Capture the cell that displays the provided text and extract its (x, y) central coordinate. 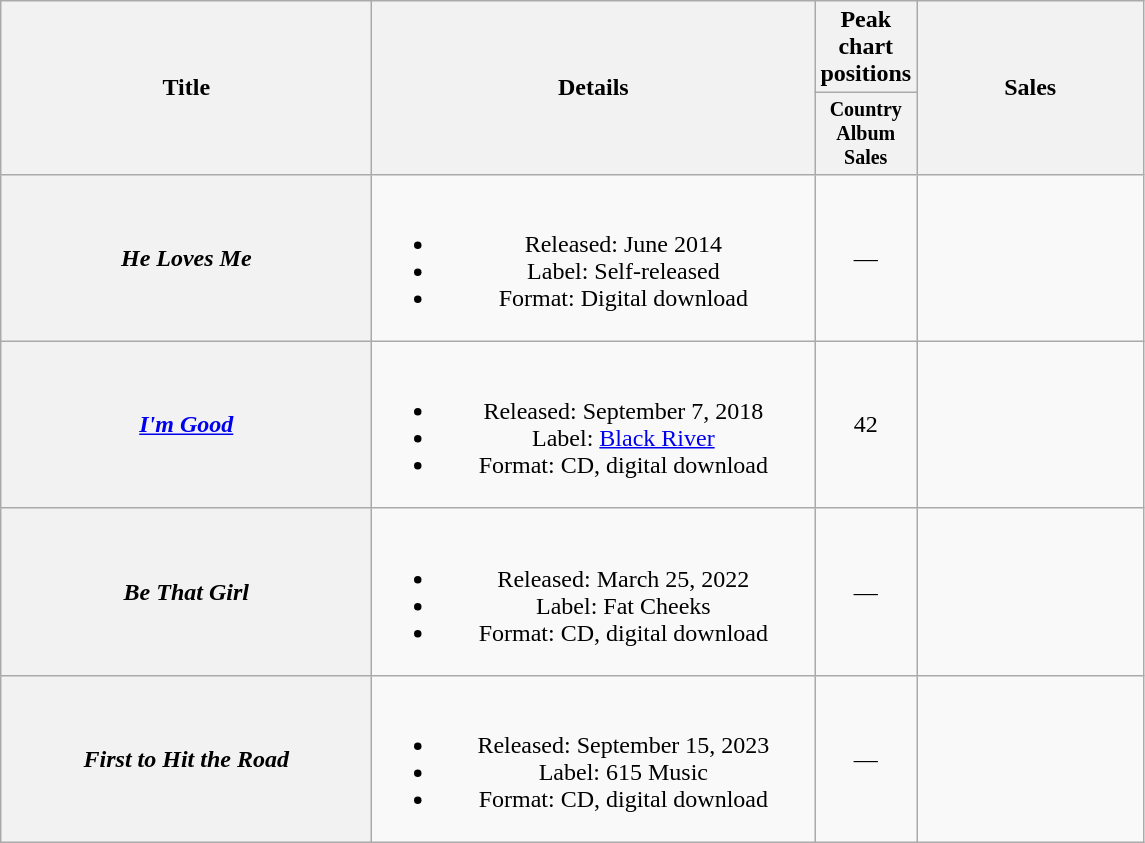
Released: June 2014Label: Self-releasedFormat: Digital download (594, 258)
Be That Girl (186, 592)
Title (186, 88)
Country Album Sales (866, 134)
I'm Good (186, 424)
Peak chart positions (866, 47)
He Loves Me (186, 258)
Details (594, 88)
Sales (1030, 88)
First to Hit the Road (186, 758)
Released: March 25, 2022Label: Fat CheeksFormat: CD, digital download (594, 592)
42 (866, 424)
Released: September 7, 2018Label: Black RiverFormat: CD, digital download (594, 424)
Released: September 15, 2023Label: 615 MusicFormat: CD, digital download (594, 758)
